For the text-containing cell, return its midpoint in [X, Y] coordinate format. 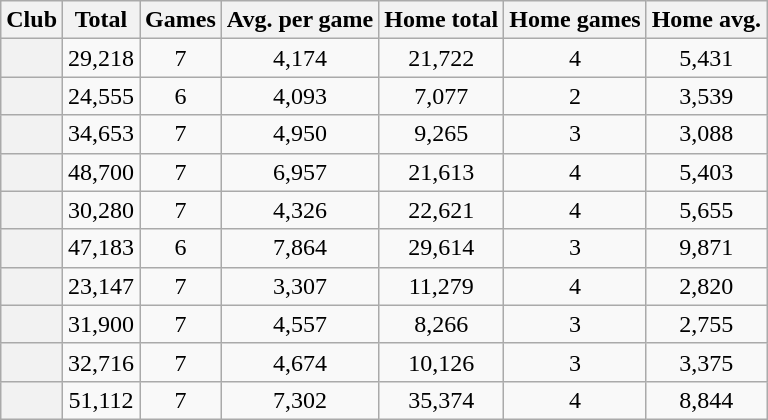
5,431 [706, 58]
8,266 [442, 324]
7,077 [442, 96]
2,820 [706, 286]
7,302 [300, 400]
4,674 [300, 362]
34,653 [102, 134]
6,957 [300, 172]
3,539 [706, 96]
9,265 [442, 134]
51,112 [102, 400]
32,716 [102, 362]
2 [575, 96]
2,755 [706, 324]
4,557 [300, 324]
31,900 [102, 324]
Avg. per game [300, 20]
24,555 [102, 96]
21,613 [442, 172]
21,722 [442, 58]
8,844 [706, 400]
4,174 [300, 58]
48,700 [102, 172]
Home games [575, 20]
47,183 [102, 248]
Home avg. [706, 20]
10,126 [442, 362]
9,871 [706, 248]
22,621 [442, 210]
7,864 [300, 248]
Total [102, 20]
29,218 [102, 58]
30,280 [102, 210]
3,375 [706, 362]
3,088 [706, 134]
5,655 [706, 210]
35,374 [442, 400]
Games [181, 20]
4,093 [300, 96]
29,614 [442, 248]
3,307 [300, 286]
Club [32, 20]
11,279 [442, 286]
Home total [442, 20]
4,326 [300, 210]
5,403 [706, 172]
4,950 [300, 134]
23,147 [102, 286]
